For the text-containing cell, return its midpoint in (X, Y) coordinate format. 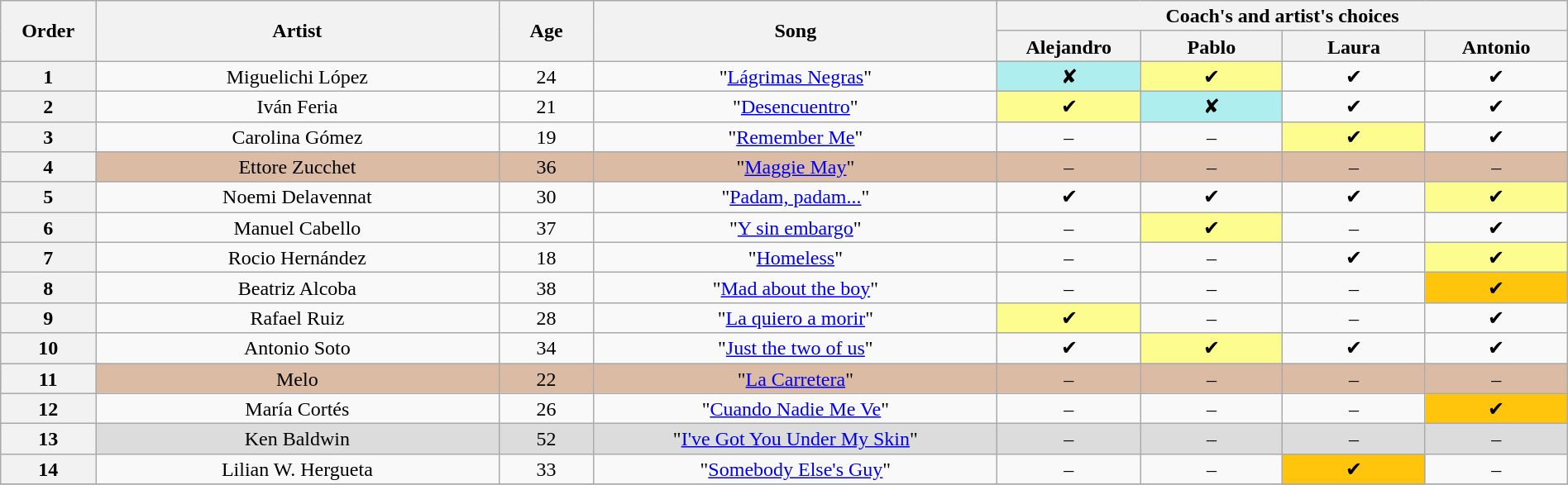
30 (546, 197)
Alejandro (1068, 46)
Miguelichi López (298, 76)
Coach's and artist's choices (1283, 17)
"La Carretera" (796, 378)
Age (546, 31)
"I've Got You Under My Skin" (796, 440)
Ken Baldwin (298, 440)
24 (546, 76)
"Desencuentro" (796, 106)
3 (48, 137)
"Lágrimas Negras" (796, 76)
"Just the two of us" (796, 349)
13 (48, 440)
María Cortés (298, 408)
52 (546, 440)
Iván Feria (298, 106)
Song (796, 31)
38 (546, 288)
Noemi Delavennat (298, 197)
9 (48, 317)
Beatriz Alcoba (298, 288)
2 (48, 106)
4 (48, 167)
26 (546, 408)
22 (546, 378)
Manuel Cabello (298, 228)
34 (546, 349)
18 (546, 258)
"Maggie May" (796, 167)
Ettore Zucchet (298, 167)
Pablo (1212, 46)
"Homeless" (796, 258)
28 (546, 317)
10 (48, 349)
Antonio Soto (298, 349)
37 (546, 228)
"Remember Me" (796, 137)
8 (48, 288)
Rafael Ruiz (298, 317)
"Padam, padam..." (796, 197)
"Y sin embargo" (796, 228)
14 (48, 469)
Antonio (1496, 46)
21 (546, 106)
"Cuando Nadie Me Ve" (796, 408)
Carolina Gómez (298, 137)
33 (546, 469)
12 (48, 408)
"Somebody Else's Guy" (796, 469)
Lilian W. Hergueta (298, 469)
36 (546, 167)
6 (48, 228)
Artist (298, 31)
Melo (298, 378)
11 (48, 378)
Laura (1354, 46)
19 (546, 137)
7 (48, 258)
1 (48, 76)
5 (48, 197)
"Mad about the boy" (796, 288)
"La quiero a morir" (796, 317)
Order (48, 31)
Rocio Hernández (298, 258)
